For the text-containing cell, return its midpoint in (X, Y) coordinate format. 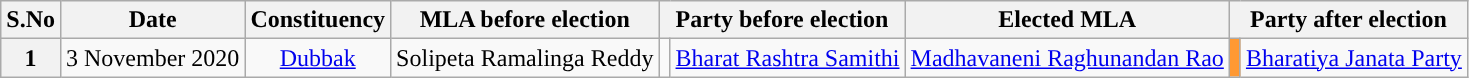
Bharat Rashtra Samithi (788, 58)
Constituency (318, 20)
S.No (31, 20)
Party after election (1348, 20)
Elected MLA (1067, 20)
MLA before election (525, 20)
Madhavaneni Raghunandan Rao (1067, 58)
Solipeta Ramalinga Reddy (525, 58)
Dubbak (318, 58)
1 (31, 58)
Date (152, 20)
Bharatiya Janata Party (1354, 58)
3 November 2020 (152, 58)
Party before election (782, 20)
